Output the (X, Y) coordinate of the center of the cell containing the given text.  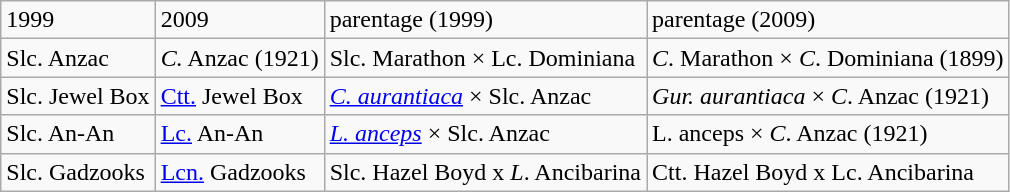
Slc. Anzac (78, 58)
1999 (78, 20)
Ctt. Hazel Boyd x Lc. Ancibarina (828, 172)
L. anceps × Slc. Anzac (485, 134)
L. anceps × C. Anzac (1921) (828, 134)
Slc. Gadzooks (78, 172)
Slc. An-An (78, 134)
Slc. Marathon × Lc. Dominiana (485, 58)
C. aurantiaca × Slc. Anzac (485, 96)
parentage (1999) (485, 20)
Ctt. Jewel Box (240, 96)
Lcn. Gadzooks (240, 172)
Gur. aurantiaca × C. Anzac (1921) (828, 96)
parentage (2009) (828, 20)
Slc. Jewel Box (78, 96)
C. Anzac (1921) (240, 58)
2009 (240, 20)
C. Marathon × C. Dominiana (1899) (828, 58)
Slc. Hazel Boyd x L. Ancibarina (485, 172)
Lc. An-An (240, 134)
